Determine the [X, Y] coordinate at the center of the cell enclosing the given text.  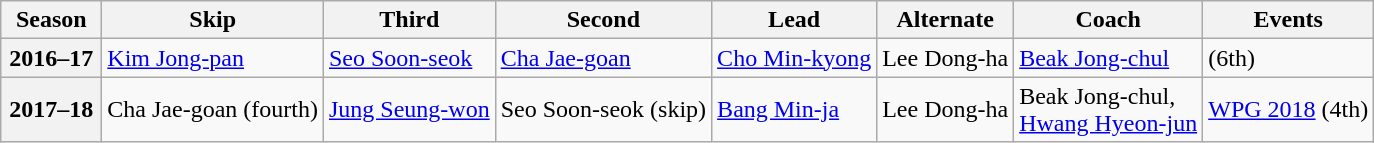
Skip [213, 20]
2017–18 [52, 110]
(6th) [1288, 58]
Beak Jong-chul,Hwang Hyeon-jun [1108, 110]
Alternate [946, 20]
Cha Jae-goan [603, 58]
Bang Min-ja [794, 110]
Seo Soon-seok (skip) [603, 110]
Cho Min-kyong [794, 58]
Events [1288, 20]
Second [603, 20]
Cha Jae-goan (fourth) [213, 110]
Coach [1108, 20]
Third [409, 20]
Lead [794, 20]
Beak Jong-chul [1108, 58]
Seo Soon-seok [409, 58]
Kim Jong-pan [213, 58]
WPG 2018 (4th) [1288, 110]
Jung Seung-won [409, 110]
Season [52, 20]
2016–17 [52, 58]
